Pinpoint the cell where the given text exists, returning its (X, Y) midpoint coordinate. 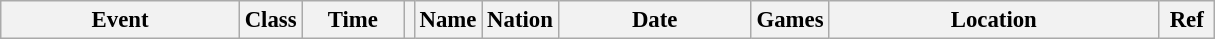
Nation (520, 20)
Ref (1187, 20)
Name (448, 20)
Location (994, 20)
Date (654, 20)
Time (353, 20)
Games (790, 20)
Event (120, 20)
Class (270, 20)
